Capture the cell that displays the provided text and extract its [x, y] central coordinate. 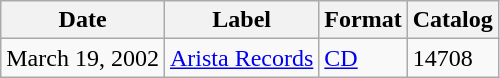
Arista Records [241, 58]
Label [241, 20]
Catalog [452, 20]
CD [363, 58]
Format [363, 20]
14708 [452, 58]
March 19, 2002 [83, 58]
Date [83, 20]
